Detect which cell encompasses the target text, then output its (x, y) center coordinate. 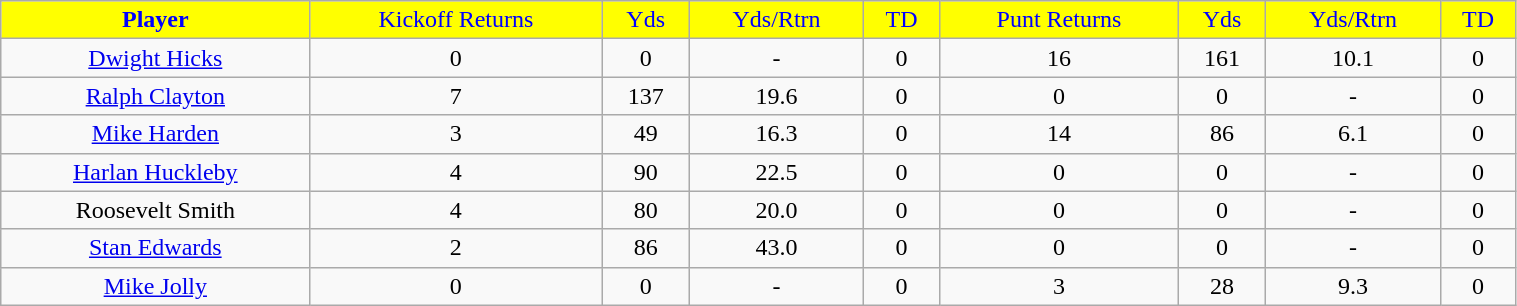
14 (1058, 134)
7 (456, 96)
Ralph Clayton (156, 96)
Punt Returns (1058, 20)
Mike Harden (156, 134)
Roosevelt Smith (156, 210)
9.3 (1353, 286)
28 (1222, 286)
16.3 (776, 134)
Player (156, 20)
20.0 (776, 210)
43.0 (776, 248)
16 (1058, 58)
Kickoff Returns (456, 20)
Harlan Huckleby (156, 172)
Dwight Hicks (156, 58)
49 (646, 134)
Stan Edwards (156, 248)
2 (456, 248)
90 (646, 172)
161 (1222, 58)
6.1 (1353, 134)
22.5 (776, 172)
10.1 (1353, 58)
137 (646, 96)
80 (646, 210)
Mike Jolly (156, 286)
19.6 (776, 96)
